Provide the (X, Y) coordinate of the cell's center where the given text is located.  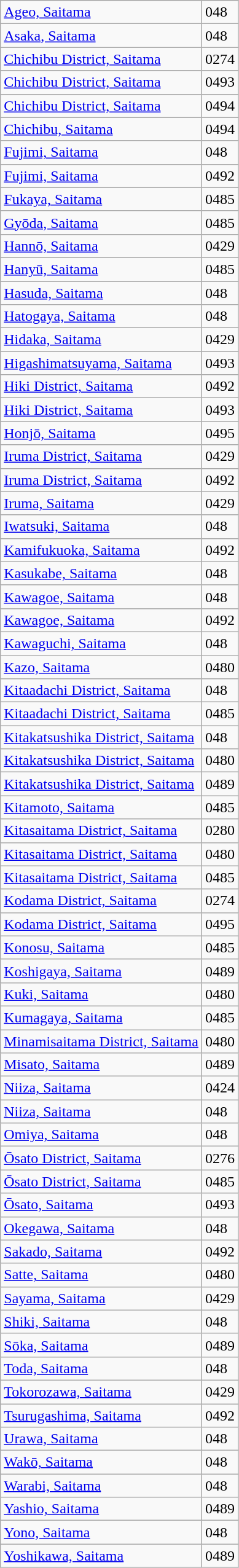
0280 (220, 831)
Urawa, Saitama (101, 1439)
Kamifukuoka, Saitama (101, 550)
Sōka, Saitama (101, 1345)
Tsurugashima, Saitama (101, 1415)
Sakado, Saitama (101, 1252)
Konosu, Saitama (101, 947)
Fukaya, Saitama (101, 199)
Iwatsuki, Saitama (101, 527)
Asaka, Saitama (101, 36)
Minamisaitama District, Saitama (101, 1041)
Chichibu, Saitama (101, 129)
Kasukabe, Saitama (101, 573)
Hidaka, Saitama (101, 340)
Kitamoto, Saitama (101, 807)
Kawaguchi, Saitama (101, 643)
Yono, Saitama (101, 1532)
0276 (220, 1158)
Wakō, Saitama (101, 1462)
Gyōda, Saitama (101, 222)
Yoshikawa, Saitama (101, 1556)
Omiya, Saitama (101, 1135)
Ageo, Saitama (101, 12)
Tokorozawa, Saitama (101, 1392)
Kuki, Saitama (101, 994)
Iruma, Saitama (101, 503)
Honjō, Saitama (101, 433)
0424 (220, 1088)
Satte, Saitama (101, 1275)
Koshigaya, Saitama (101, 971)
Okegawa, Saitama (101, 1228)
Hanyū, Saitama (101, 269)
Hannō, Saitama (101, 246)
Toda, Saitama (101, 1368)
Hatogaya, Saitama (101, 316)
Ōsato, Saitama (101, 1205)
Higashimatsuyama, Saitama (101, 363)
Shiki, Saitama (101, 1322)
Kazo, Saitama (101, 667)
Yashio, Saitama (101, 1509)
Hasuda, Saitama (101, 293)
Warabi, Saitama (101, 1486)
Sayama, Saitama (101, 1298)
Kumagaya, Saitama (101, 1017)
Misato, Saitama (101, 1065)
